For the text-containing cell, return its midpoint in (x, y) coordinate format. 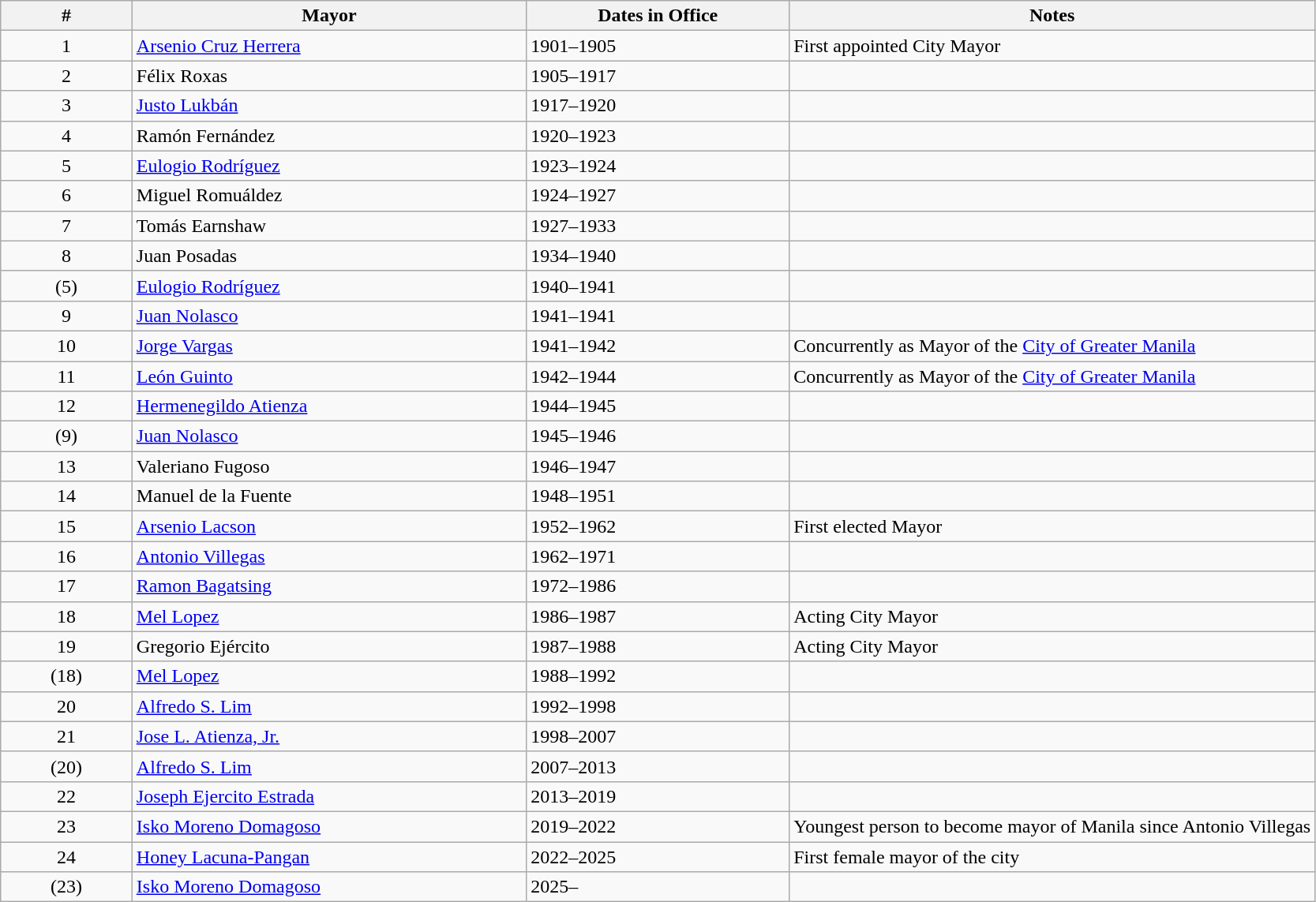
8 (66, 256)
Miguel Romuáldez (328, 196)
2019–2022 (658, 826)
1962–1971 (658, 556)
Mayor (328, 16)
11 (66, 376)
Félix Roxas (328, 76)
15 (66, 526)
24 (66, 856)
6 (66, 196)
16 (66, 556)
2 (66, 76)
1 (66, 46)
1917–1920 (658, 106)
4 (66, 136)
1988–1992 (658, 676)
21 (66, 736)
Notes (1052, 16)
1992–1998 (658, 706)
10 (66, 346)
Jose L. Atienza, Jr. (328, 736)
(5) (66, 286)
1940–1941 (658, 286)
19 (66, 646)
Arsenio Lacson (328, 526)
(18) (66, 676)
Hermenegildo Atienza (328, 406)
1944–1945 (658, 406)
First appointed City Mayor (1052, 46)
1952–1962 (658, 526)
2007–2013 (658, 766)
# (66, 16)
1927–1933 (658, 226)
Ramón Fernández (328, 136)
7 (66, 226)
Youngest person to become mayor of Manila since Antonio Villegas (1052, 826)
Honey Lacuna-Pangan (328, 856)
2013–2019 (658, 796)
(20) (66, 766)
1905–1917 (658, 76)
Manuel de la Fuente (328, 496)
(23) (66, 887)
Juan Posadas (328, 256)
9 (66, 316)
(9) (66, 436)
2025– (658, 887)
Valeriano Fugoso (328, 466)
2022–2025 (658, 856)
13 (66, 466)
5 (66, 166)
14 (66, 496)
3 (66, 106)
1924–1927 (658, 196)
1972–1986 (658, 586)
1946–1947 (658, 466)
Arsenio Cruz Herrera (328, 46)
1987–1988 (658, 646)
Tomás Earnshaw (328, 226)
18 (66, 616)
First elected Mayor (1052, 526)
1920–1923 (658, 136)
Ramon Bagatsing (328, 586)
23 (66, 826)
1934–1940 (658, 256)
1941–1942 (658, 346)
First female mayor of the city (1052, 856)
1998–2007 (658, 736)
1901–1905 (658, 46)
Joseph Ejercito Estrada (328, 796)
Jorge Vargas (328, 346)
22 (66, 796)
1942–1944 (658, 376)
1941–1941 (658, 316)
1986–1987 (658, 616)
Justo Lukbán (328, 106)
Gregorio Ejército (328, 646)
1948–1951 (658, 496)
León Guinto (328, 376)
20 (66, 706)
Antonio Villegas (328, 556)
Dates in Office (658, 16)
17 (66, 586)
1923–1924 (658, 166)
12 (66, 406)
1945–1946 (658, 436)
